For the text-containing cell, return its midpoint in [X, Y] coordinate format. 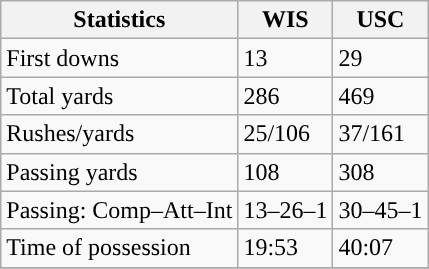
Statistics [120, 20]
13 [286, 58]
Passing: Comp–Att–Int [120, 210]
19:53 [286, 248]
USC [380, 20]
25/106 [286, 134]
108 [286, 172]
37/161 [380, 134]
286 [286, 96]
First downs [120, 58]
308 [380, 172]
40:07 [380, 248]
Passing yards [120, 172]
469 [380, 96]
WIS [286, 20]
29 [380, 58]
30–45–1 [380, 210]
13–26–1 [286, 210]
Rushes/yards [120, 134]
Total yards [120, 96]
Time of possession [120, 248]
